From the cell containing the given text, extract its center point as (x, y) coordinate. 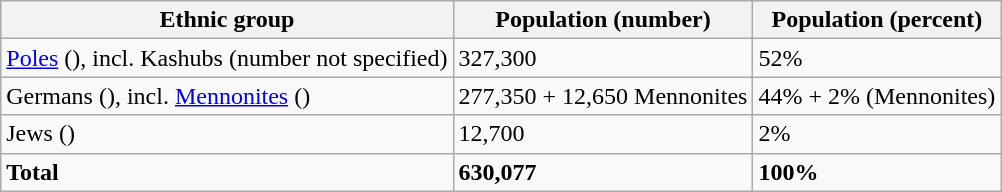
327,300 (603, 58)
Poles (), incl. Kashubs (number not specified) (227, 58)
44% + 2% (Mennonites) (877, 96)
Ethnic group (227, 20)
Jews () (227, 134)
12,700 (603, 134)
52% (877, 58)
630,077 (603, 172)
100% (877, 172)
Population (percent) (877, 20)
Population (number) (603, 20)
Total (227, 172)
Germans (), incl. Mennonites () (227, 96)
2% (877, 134)
277,350 + 12,650 Mennonites (603, 96)
